Return the [x, y] coordinate for the center point of the cell that contains the specified text.  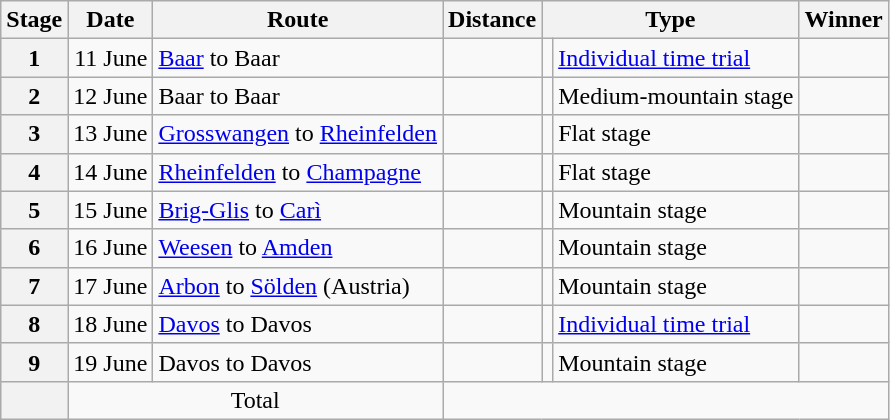
18 June [110, 324]
Type [670, 20]
17 June [110, 286]
6 [34, 248]
13 June [110, 134]
9 [34, 362]
15 June [110, 210]
Stage [34, 20]
14 June [110, 172]
Route [298, 20]
Weesen to Amden [298, 248]
Brig-Glis to Carì [298, 210]
4 [34, 172]
8 [34, 324]
Rheinfelden to Champagne [298, 172]
11 June [110, 58]
7 [34, 286]
Medium-mountain stage [676, 96]
Arbon to Sölden (Austria) [298, 286]
12 June [110, 96]
5 [34, 210]
Date [110, 20]
Grosswangen to Rheinfelden [298, 134]
3 [34, 134]
1 [34, 58]
Total [256, 400]
19 June [110, 362]
Distance [492, 20]
16 June [110, 248]
2 [34, 96]
Winner [844, 20]
